Determine the (x, y) coordinate at the center of the cell enclosing the given text.  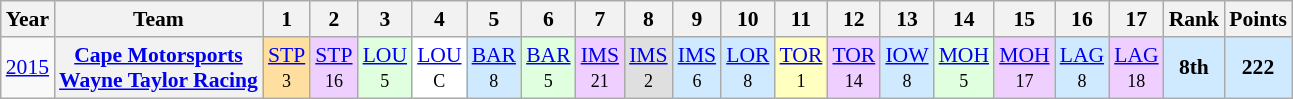
9 (698, 19)
BAR8 (494, 68)
MOH17 (1024, 68)
Team (158, 19)
TOR14 (854, 68)
11 (800, 19)
2015 (28, 68)
LAG8 (1082, 68)
MOH5 (964, 68)
Cape Motorsports Wayne Taylor Racing (158, 68)
STP16 (334, 68)
14 (964, 19)
STP3 (286, 68)
16 (1082, 19)
LOUC (439, 68)
Points (1258, 19)
6 (548, 19)
17 (1136, 19)
15 (1024, 19)
IMS2 (648, 68)
LOU5 (385, 68)
Rank (1194, 19)
BAR5 (548, 68)
222 (1258, 68)
7 (600, 19)
LOR8 (748, 68)
8th (1194, 68)
IOW8 (906, 68)
13 (906, 19)
TOR1 (800, 68)
5 (494, 19)
LAG18 (1136, 68)
10 (748, 19)
3 (385, 19)
8 (648, 19)
IMS21 (600, 68)
1 (286, 19)
2 (334, 19)
12 (854, 19)
4 (439, 19)
IMS6 (698, 68)
Year (28, 19)
